From the cell containing the given text, extract its center point as [x, y] coordinate. 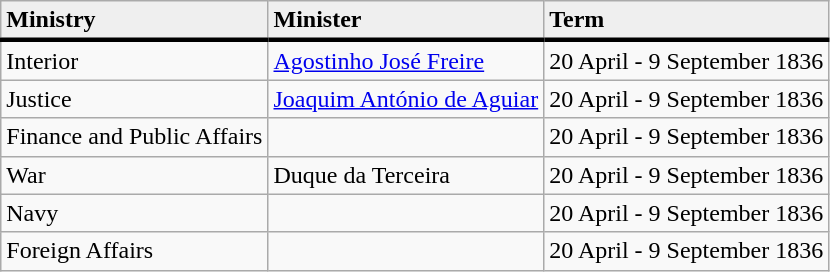
War [134, 175]
Finance and Public Affairs [134, 137]
Agostinho José Freire [406, 60]
Duque da Terceira [406, 175]
Ministry [134, 21]
Interior [134, 60]
Joaquim António de Aguiar [406, 99]
Navy [134, 213]
Term [686, 21]
Justice [134, 99]
Minister [406, 21]
Foreign Affairs [134, 251]
